Determine the [X, Y] coordinate at the center of the cell enclosing the given text.  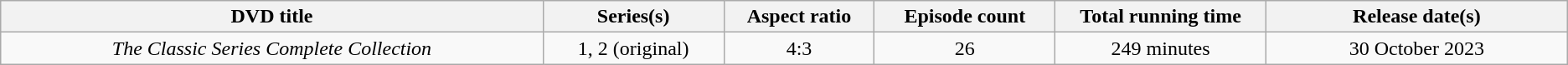
Aspect ratio [799, 17]
26 [965, 48]
4:3 [799, 48]
249 minutes [1161, 48]
Series(s) [633, 17]
Total running time [1161, 17]
DVD title [271, 17]
The Classic Series Complete Collection [271, 48]
30 October 2023 [1416, 48]
Release date(s) [1416, 17]
1, 2 (original) [633, 48]
Episode count [965, 17]
